Return [X, Y] of the center of cell containing provided text 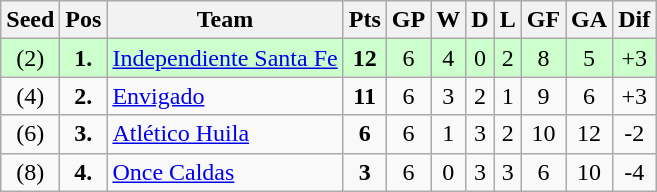
-2 [634, 134]
GA [590, 20]
L [508, 20]
4. [84, 172]
(2) [30, 58]
11 [364, 96]
Team [225, 20]
(6) [30, 134]
5 [590, 58]
Envigado [225, 96]
(4) [30, 96]
9 [543, 96]
1. [84, 58]
8 [543, 58]
Dif [634, 20]
Once Caldas [225, 172]
D [480, 20]
Pts [364, 20]
Seed [30, 20]
(8) [30, 172]
Atlético Huila [225, 134]
Pos [84, 20]
GF [543, 20]
4 [448, 58]
3. [84, 134]
GP [408, 20]
-4 [634, 172]
2. [84, 96]
Independiente Santa Fe [225, 58]
W [448, 20]
